Pinpoint the cell where the given text exists, returning its [x, y] midpoint coordinate. 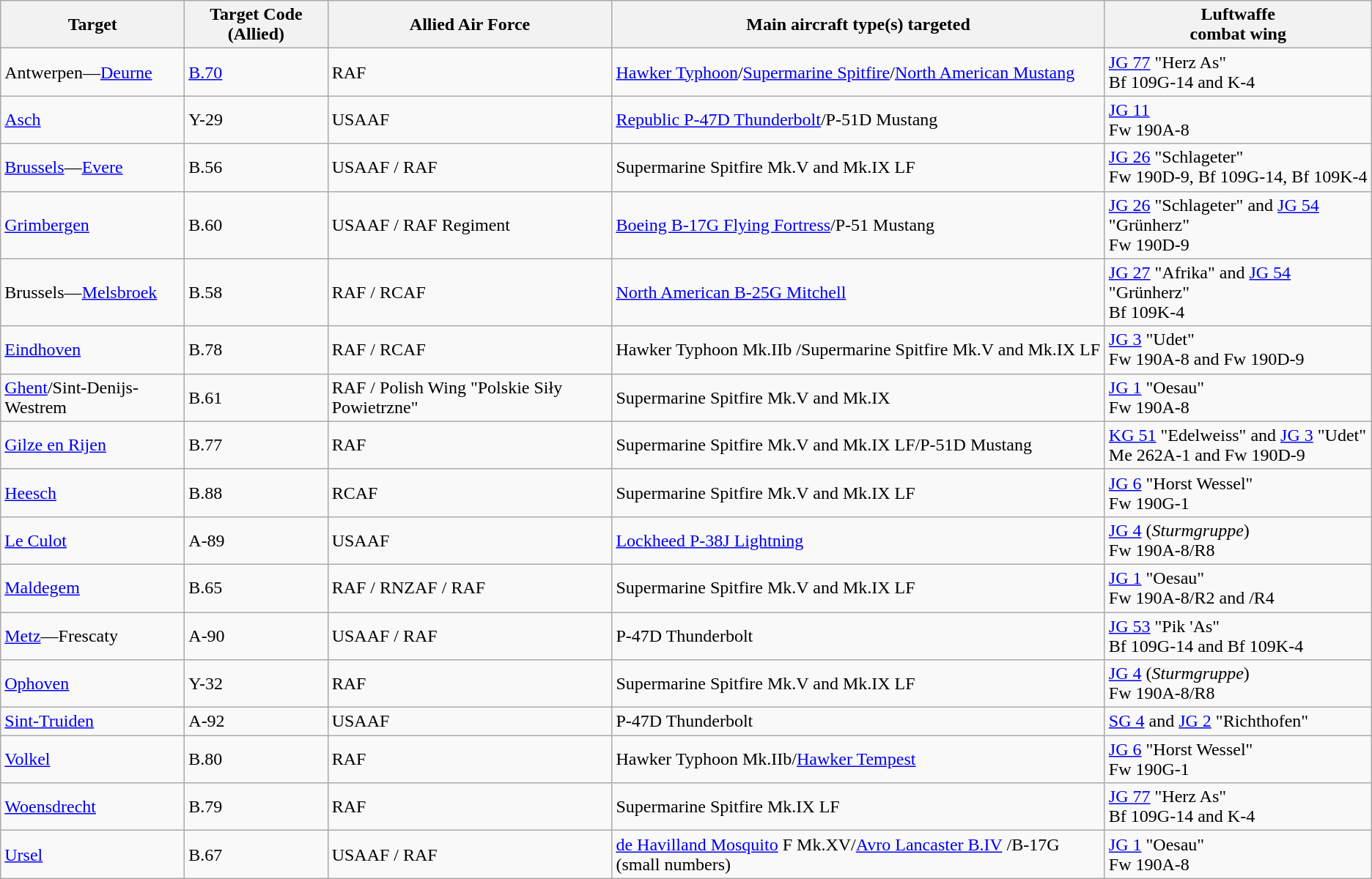
B.65 [257, 587]
B.60 [257, 225]
KG 51 "Edelweiss" and JG 3 "Udet" Me 262A-1 and Fw 190D-9 [1238, 445]
A-90 [257, 636]
Heesch [92, 492]
Gilze en Rijen [92, 445]
de Havilland Mosquito F Mk.XV/Avro Lancaster B.IV /B-17G (small numbers) [858, 854]
A-89 [257, 541]
Luftwaffecombat wing [1238, 25]
B.88 [257, 492]
JG 11 Fw 190A-8 [1238, 120]
Ursel [92, 854]
JG 26 "Schlageter" Fw 190D-9, Bf 109G-14, Bf 109K-4 [1238, 167]
Grimbergen [92, 225]
Supermarine Spitfire Mk.V and Mk.IX LF/P-51D Mustang [858, 445]
Y-29 [257, 120]
Hawker Typhoon Mk.IIb /Supermarine Spitfire Mk.V and Mk.IX LF [858, 350]
B.77 [257, 445]
A-92 [257, 722]
RAF / RNZAF / RAF [470, 587]
Supermarine Spitfire Mk.IX LF [858, 807]
Brussels—Evere [92, 167]
Woensdrecht [92, 807]
Hawker Typhoon Mk.IIb/Hawker Tempest [858, 759]
RCAF [470, 492]
Antwerpen—Deurne [92, 72]
RAF / Polish Wing "Polskie Siły Powietrzne" [470, 397]
Republic P-47D Thunderbolt/P-51D Mustang [858, 120]
Metz—Frescaty [92, 636]
Lockheed P-38J Lightning [858, 541]
JG 1 "Oesau" Fw 190A-8/R2 and /R4 [1238, 587]
Sint-Truiden [92, 722]
Y-32 [257, 684]
JG 26 "Schlageter" and JG 54 "Grünherz"Fw 190D-9 [1238, 225]
B.79 [257, 807]
Hawker Typhoon/Supermarine Spitfire/North American Mustang [858, 72]
JG 53 "Pik 'As" Bf 109G-14 and Bf 109K-4 [1238, 636]
USAAF / RAF Regiment [470, 225]
B.70 [257, 72]
Eindhoven [92, 350]
Target [92, 25]
Allied Air Force [470, 25]
Brussels—Melsbroek [92, 292]
JG 27 "Afrika" and JG 54 "Grünherz" Bf 109K-4 [1238, 292]
Boeing B-17G Flying Fortress/P-51 Mustang [858, 225]
Asch [92, 120]
North American B-25G Mitchell [858, 292]
B.80 [257, 759]
Le Culot [92, 541]
B.67 [257, 854]
B.61 [257, 397]
B.58 [257, 292]
Volkel [92, 759]
Maldegem [92, 587]
Ghent/Sint-Denijs-Westrem [92, 397]
Supermarine Spitfire Mk.V and Mk.IX [858, 397]
SG 4 and JG 2 "Richthofen" [1238, 722]
JG 3 "Udet" Fw 190A-8 and Fw 190D-9 [1238, 350]
Main aircraft type(s) targeted [858, 25]
Ophoven [92, 684]
Target Code (Allied) [257, 25]
B.78 [257, 350]
B.56 [257, 167]
